Locate the cell with the specified text and output its (X, Y) center coordinate. 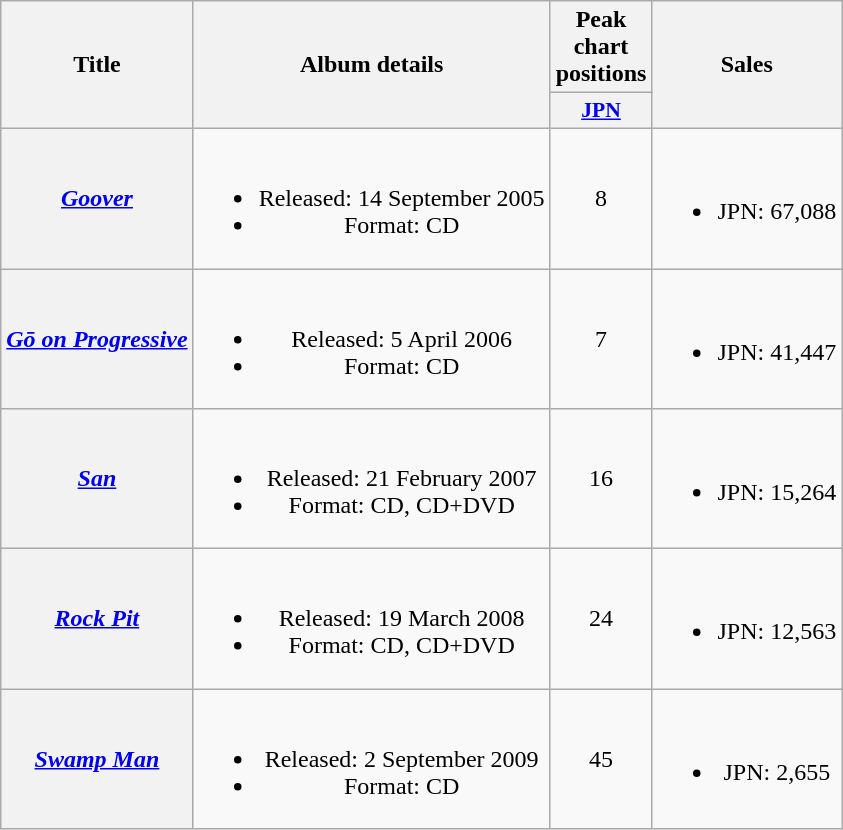
24 (601, 619)
45 (601, 759)
JPN: 15,264 (747, 479)
Goover (97, 198)
16 (601, 479)
Peak chart positions (601, 47)
Sales (747, 65)
JPN: 2,655 (747, 759)
San (97, 479)
JPN (601, 111)
Rock Pit (97, 619)
JPN: 12,563 (747, 619)
Released: 19 March 2008Format: CD, CD+DVD (372, 619)
Title (97, 65)
Released: 14 September 2005Format: CD (372, 198)
JPN: 67,088 (747, 198)
Gō on Progressive (97, 338)
Album details (372, 65)
7 (601, 338)
Released: 5 April 2006Format: CD (372, 338)
Swamp Man (97, 759)
8 (601, 198)
Released: 21 February 2007Format: CD, CD+DVD (372, 479)
Released: 2 September 2009Format: CD (372, 759)
JPN: 41,447 (747, 338)
